Extract the [x, y] coordinate from the center of the cell holding the provided text.  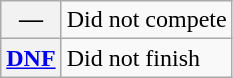
Did not compete [146, 20]
— [31, 20]
Did not finish [146, 58]
DNF [31, 58]
